Identify which cell holds the provided text, then report its (x, y) central coordinate. 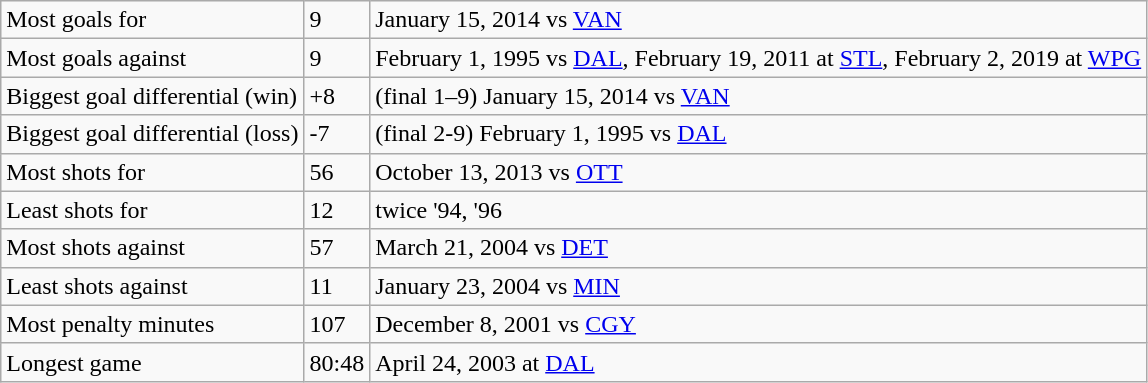
107 (337, 324)
Most goals against (152, 58)
October 13, 2013 vs OTT (758, 172)
twice '94, '96 (758, 210)
January 15, 2014 vs VAN (758, 20)
56 (337, 172)
Most penalty minutes (152, 324)
(final 1–9) January 15, 2014 vs VAN (758, 96)
11 (337, 286)
April 24, 2003 at DAL (758, 362)
Biggest goal differential (win) (152, 96)
Least shots for (152, 210)
Biggest goal differential (loss) (152, 134)
+8 (337, 96)
Most goals for (152, 20)
February 1, 1995 vs DAL, February 19, 2011 at STL, February 2, 2019 at WPG (758, 58)
80:48 (337, 362)
December 8, 2001 vs CGY (758, 324)
Most shots against (152, 248)
12 (337, 210)
(final 2-9) February 1, 1995 vs DAL (758, 134)
Longest game (152, 362)
Most shots for (152, 172)
Least shots against (152, 286)
57 (337, 248)
-7 (337, 134)
January 23, 2004 vs MIN (758, 286)
March 21, 2004 vs DET (758, 248)
